Find where the given text appears and provide that cell's center as [X, Y] coordinate. 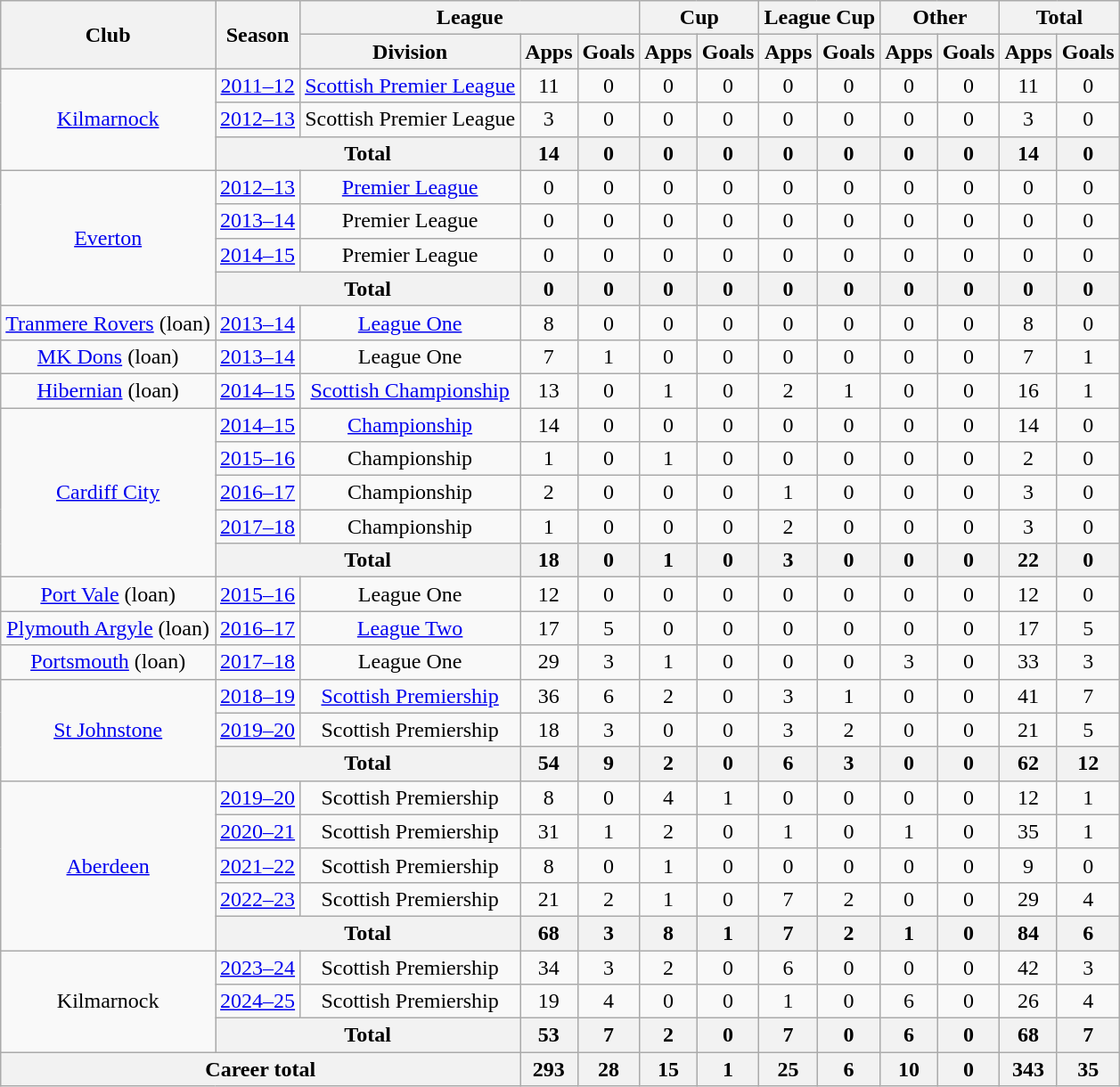
34 [549, 967]
13 [549, 390]
26 [1028, 1001]
84 [1028, 933]
Aberdeen [109, 865]
42 [1028, 967]
22 [1028, 560]
League Cup [820, 18]
62 [1028, 764]
Tranmere Rovers (loan) [109, 323]
Port Vale (loan) [109, 594]
2022–23 [258, 899]
53 [549, 1035]
10 [909, 1069]
343 [1028, 1069]
Portsmouth (loan) [109, 662]
36 [549, 696]
41 [1028, 696]
Career total [260, 1069]
16 [1028, 390]
Cup [699, 18]
19 [549, 1001]
293 [549, 1069]
2024–25 [258, 1001]
15 [668, 1069]
2018–19 [258, 696]
St Johnstone [109, 730]
54 [549, 764]
Hibernian (loan) [109, 390]
League Two [410, 628]
2020–21 [258, 831]
2023–24 [258, 967]
2021–22 [258, 865]
Scottish Championship [410, 390]
League [470, 18]
Season [258, 35]
2011–12 [258, 86]
Plymouth Argyle (loan) [109, 628]
25 [788, 1069]
MK Dons (loan) [109, 356]
33 [1028, 662]
Club [109, 35]
Other [940, 18]
31 [549, 831]
Division [410, 52]
Everton [109, 238]
28 [609, 1069]
Cardiff City [109, 493]
